Scan for the cell matching the given text and deliver its [X, Y] coordinate at center. 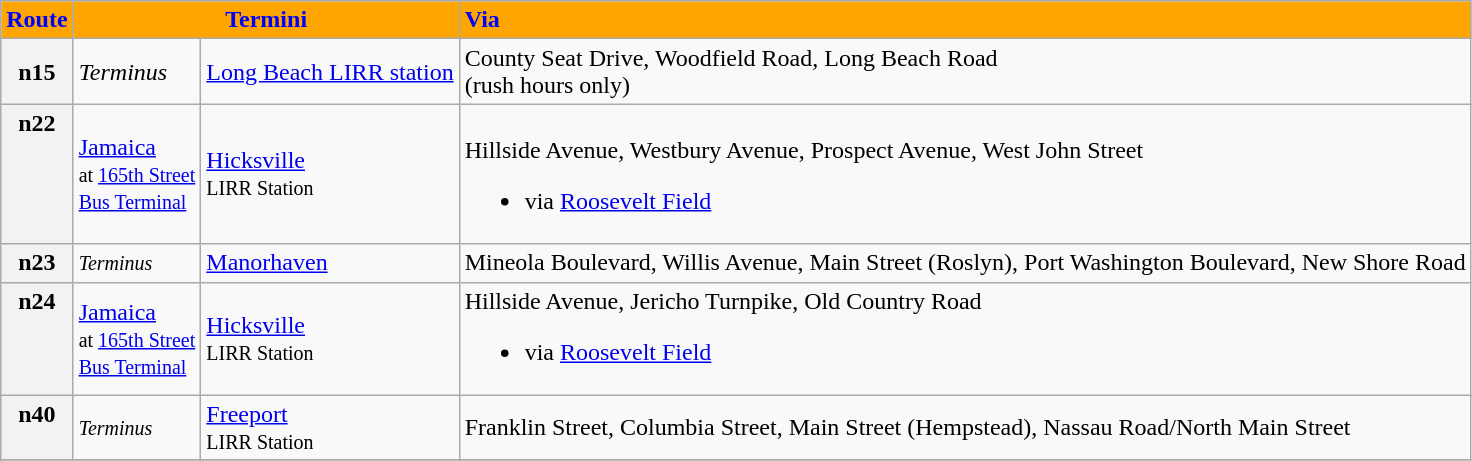
Franklin Street, Columbia Street, Main Street (Hempstead), Nassau Road/North Main Street [965, 428]
Hillside Avenue, Jericho Turnpike, Old Country Roadvia Roosevelt Field [965, 338]
n22 [37, 174]
Mineola Boulevard, Willis Avenue, Main Street (Roslyn), Port Washington Boulevard, New Shore Road [965, 263]
County Seat Drive, Woodfield Road, Long Beach Road(rush hours only) [965, 72]
Manorhaven [330, 263]
FreeportLIRR Station [330, 428]
n23 [37, 263]
n15 [37, 72]
Long Beach LIRR station [330, 72]
Via [965, 20]
Termini [266, 20]
n40 [37, 428]
n24 [37, 338]
Hillside Avenue, Westbury Avenue, Prospect Avenue, West John Streetvia Roosevelt Field [965, 174]
Route [37, 20]
